From the cell containing the given text, extract its center point as [X, Y] coordinate. 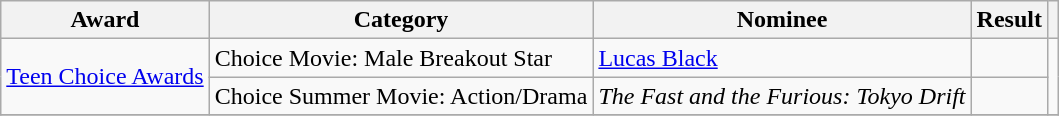
Teen Choice Awards [105, 77]
Category [401, 20]
The Fast and the Furious: Tokyo Drift [782, 96]
Choice Movie: Male Breakout Star [401, 58]
Lucas Black [782, 58]
Result [1009, 20]
Choice Summer Movie: Action/Drama [401, 96]
Award [105, 20]
Nominee [782, 20]
